Return the [x, y] coordinate for the center point of the cell that contains the specified text.  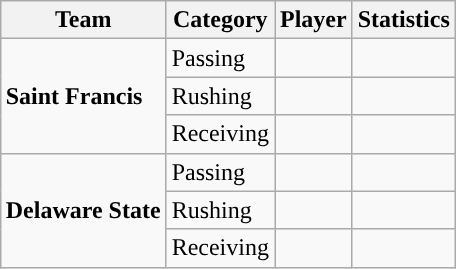
Statistics [404, 20]
Category [220, 20]
Player [313, 20]
Saint Francis [83, 96]
Delaware State [83, 210]
Team [83, 20]
